Pinpoint the cell where the given text exists, returning its [x, y] midpoint coordinate. 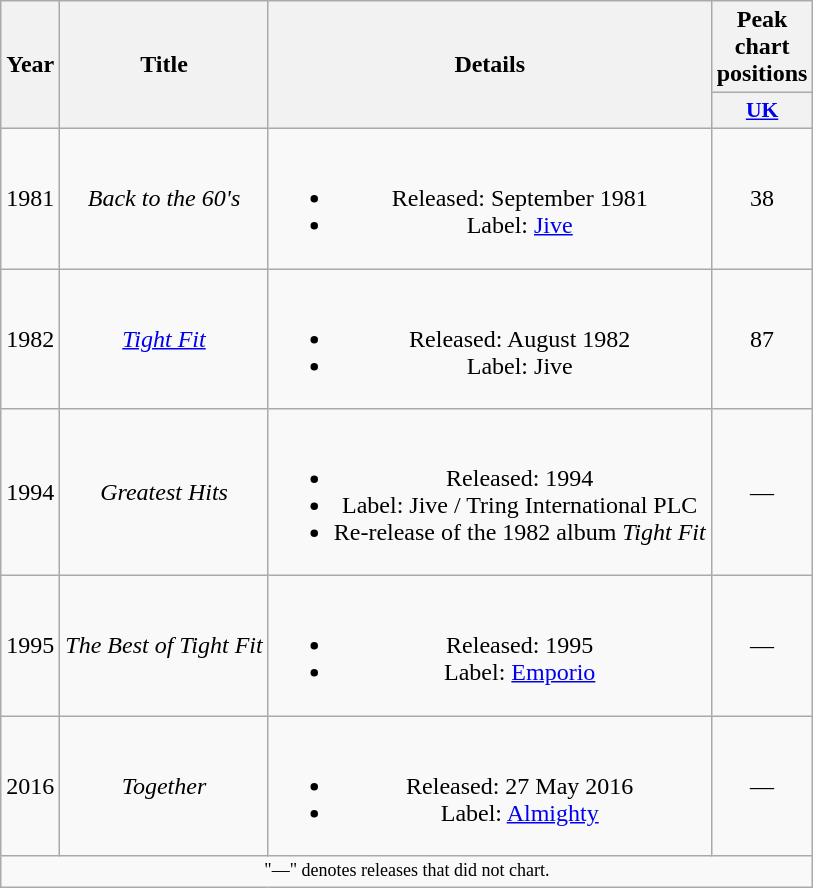
Back to the 60's [164, 198]
1981 [30, 198]
The Best of Tight Fit [164, 646]
1982 [30, 338]
Details [490, 65]
Year [30, 65]
1994 [30, 492]
"—" denotes releases that did not chart. [407, 872]
Greatest Hits [164, 492]
Released: September 1981Label: Jive [490, 198]
2016 [30, 786]
87 [762, 338]
Peak chart positions [762, 47]
Title [164, 65]
Tight Fit [164, 338]
UK [762, 111]
Released: 1995Label: Emporio [490, 646]
38 [762, 198]
1995 [30, 646]
Released: 27 May 2016Label: Almighty [490, 786]
Released: 1994Label: Jive / Tring International PLCRe-release of the 1982 album Tight Fit [490, 492]
Released: August 1982Label: Jive [490, 338]
Together [164, 786]
